Provide the (X, Y) coordinate of the cell's center where the given text is located.  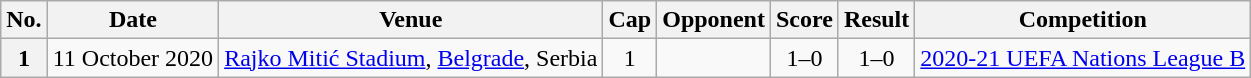
Date (132, 20)
Rajko Mitić Stadium, Belgrade, Serbia (411, 58)
Venue (411, 20)
Result (876, 20)
Score (804, 20)
Competition (1083, 20)
No. (24, 20)
2020-21 UEFA Nations League B (1083, 58)
11 October 2020 (132, 58)
Cap (630, 20)
Opponent (714, 20)
